Locate the cell with the specified text and output its [x, y] center coordinate. 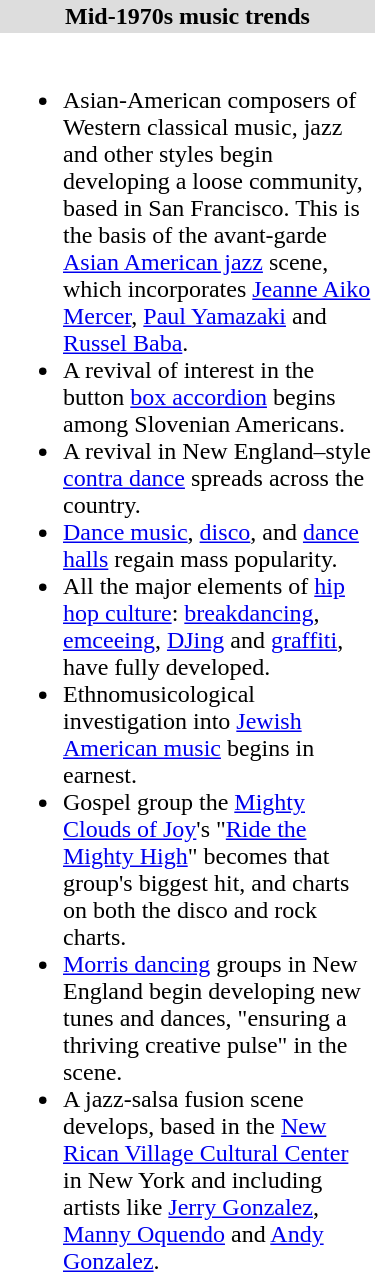
Mid-1970s music trends [188, 16]
